Pinpoint the cell where the given text exists, returning its [x, y] midpoint coordinate. 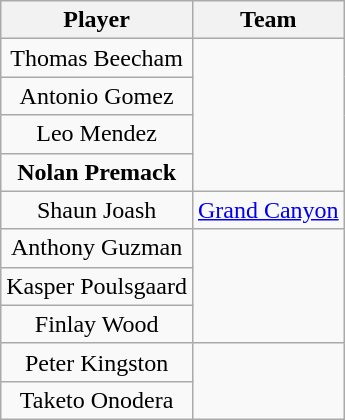
Team [268, 20]
Grand Canyon [268, 210]
Taketo Onodera [97, 400]
Player [97, 20]
Peter Kingston [97, 362]
Antonio Gomez [97, 96]
Kasper Poulsgaard [97, 286]
Nolan Premack [97, 172]
Shaun Joash [97, 210]
Leo Mendez [97, 134]
Thomas Beecham [97, 58]
Finlay Wood [97, 324]
Anthony Guzman [97, 248]
